Detect which cell encompasses the target text, then output its [X, Y] center coordinate. 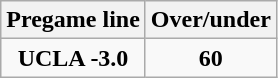
UCLA -3.0 [74, 58]
Over/under [210, 20]
Pregame line [74, 20]
60 [210, 58]
